Detect which cell encompasses the target text, then output its (x, y) center coordinate. 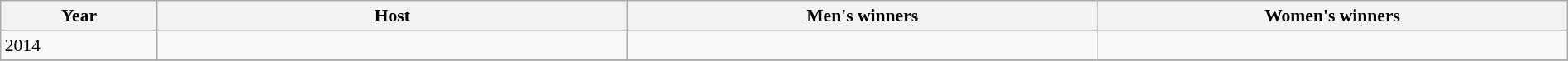
Men's winners (863, 16)
Year (79, 16)
Women's winners (1332, 16)
2014 (79, 45)
Host (392, 16)
